Return the [X, Y] coordinate for the center point of the cell that contains the specified text.  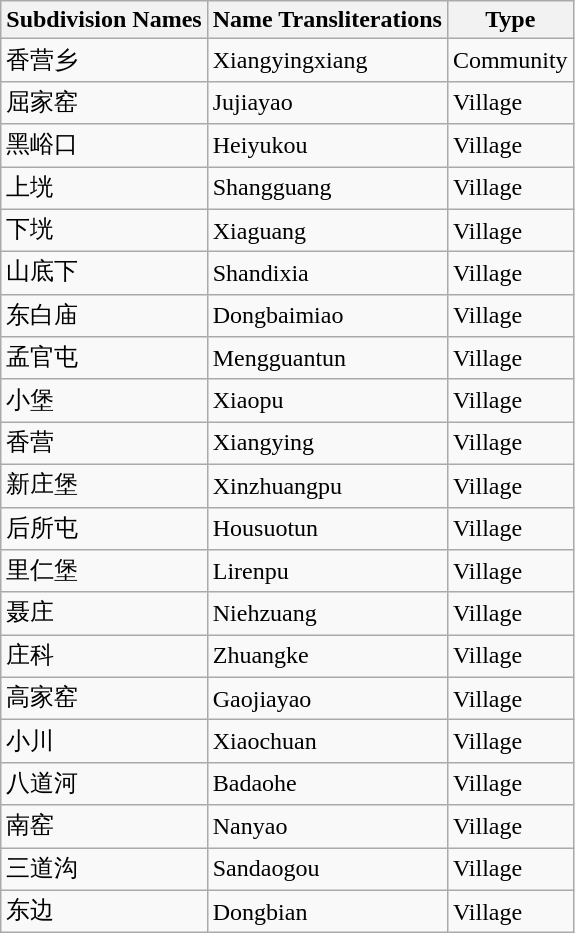
新庄堡 [104, 486]
Shandixia [327, 274]
香营 [104, 444]
里仁堡 [104, 572]
Jujiayao [327, 102]
小堡 [104, 400]
八道河 [104, 784]
Subdivision Names [104, 20]
Xiangying [327, 444]
高家窑 [104, 698]
山底下 [104, 274]
Xiaguang [327, 230]
黑峪口 [104, 146]
Dongbaimiao [327, 316]
Xinzhuangpu [327, 486]
Name Transliterations [327, 20]
屈家窑 [104, 102]
Xiaochuan [327, 742]
Nanyao [327, 826]
上垙 [104, 188]
东边 [104, 912]
下垙 [104, 230]
Zhuangke [327, 656]
Type [510, 20]
Dongbian [327, 912]
Housuotun [327, 528]
Heiyukou [327, 146]
Xiangyingxiang [327, 60]
Xiaopu [327, 400]
孟官屯 [104, 358]
Badaohe [327, 784]
东白庙 [104, 316]
Gaojiayao [327, 698]
聂庄 [104, 614]
Community [510, 60]
后所屯 [104, 528]
庄科 [104, 656]
香营乡 [104, 60]
Lirenpu [327, 572]
Niehzuang [327, 614]
Sandaogou [327, 870]
Mengguantun [327, 358]
Shangguang [327, 188]
南窑 [104, 826]
三道沟 [104, 870]
小川 [104, 742]
